From the cell containing the given text, extract its center point as [X, Y] coordinate. 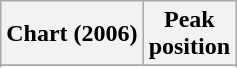
Peakposition [189, 34]
Chart (2006) [72, 34]
